Provide the [x, y] coordinate of the cell's center where the given text is located.  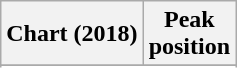
Peak position [189, 34]
Chart (2018) [72, 34]
